Find where the given text appears and provide that cell's center as (x, y) coordinate. 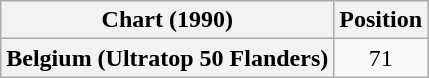
Chart (1990) (168, 20)
71 (381, 58)
Position (381, 20)
Belgium (Ultratop 50 Flanders) (168, 58)
